Identify which cell holds the provided text, then report its [x, y] central coordinate. 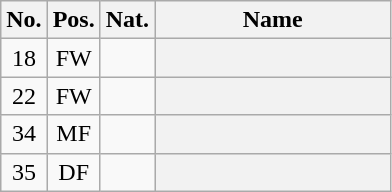
MF [74, 134]
18 [24, 58]
Name [273, 20]
34 [24, 134]
Pos. [74, 20]
35 [24, 172]
No. [24, 20]
Nat. [127, 20]
22 [24, 96]
DF [74, 172]
